Return the (x, y) coordinate for the center point of the cell that contains the specified text.  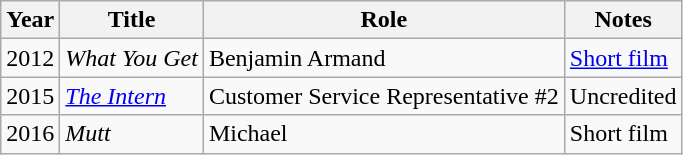
What You Get (132, 58)
Title (132, 20)
Role (384, 20)
The Intern (132, 96)
2012 (30, 58)
Notes (623, 20)
Customer Service Representative #2 (384, 96)
Benjamin Armand (384, 58)
Uncredited (623, 96)
2015 (30, 96)
Mutt (132, 134)
2016 (30, 134)
Michael (384, 134)
Year (30, 20)
